Return [x, y] of the center of cell containing provided text 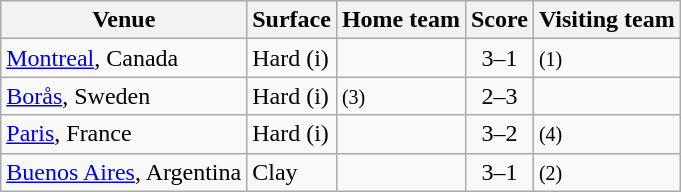
2–3 [499, 96]
Surface [292, 20]
Buenos Aires, Argentina [124, 172]
Paris, France [124, 134]
(1) [606, 58]
(2) [606, 172]
Score [499, 20]
Montreal, Canada [124, 58]
Clay [292, 172]
3–2 [499, 134]
Borås, Sweden [124, 96]
Visiting team [606, 20]
(3) [400, 96]
(4) [606, 134]
Home team [400, 20]
Venue [124, 20]
